Return the (x, y) coordinate for the center point of the cell that contains the specified text.  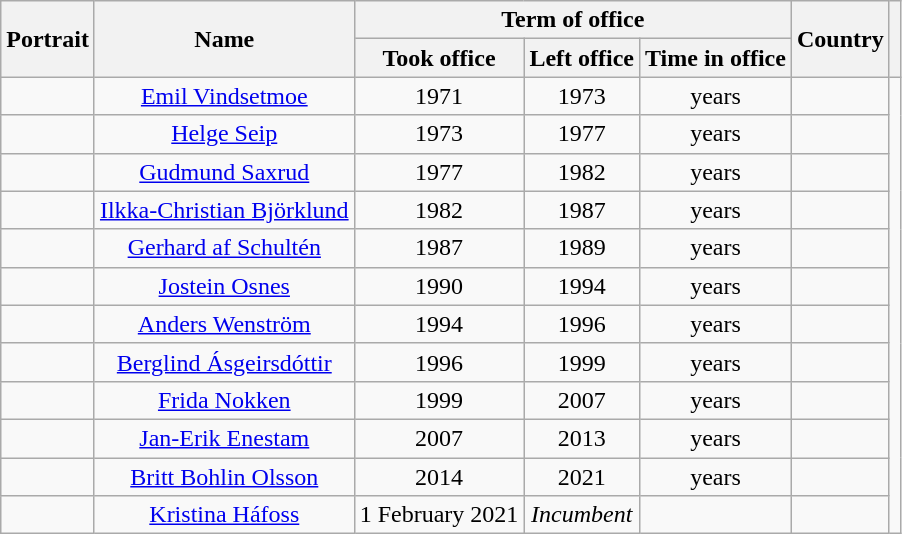
Gerhard af Schultén (224, 248)
Anders Wenström (224, 324)
Took office (439, 58)
2014 (439, 477)
Jan-Erik Enestam (224, 438)
Country (840, 39)
Jostein Osnes (224, 286)
Incumbent (582, 515)
1971 (439, 96)
Term of office (572, 20)
1990 (439, 286)
Emil Vindsetmoe (224, 96)
Name (224, 39)
2013 (582, 438)
Portrait (48, 39)
Left office (582, 58)
Helge Seip (224, 134)
Frida Nokken (224, 400)
1989 (582, 248)
Ilkka-Christian Björklund (224, 210)
Britt Bohlin Olsson (224, 477)
1 February 2021 (439, 515)
2021 (582, 477)
Kristina Háfoss (224, 515)
Time in office (716, 58)
Gudmund Saxrud (224, 172)
Berglind Ásgeirsdóttir (224, 362)
